Extract the [X, Y] coordinate from the center of the cell holding the provided text.  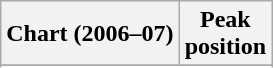
Chart (2006–07) [90, 34]
Peakposition [225, 34]
